Find where the given text appears and provide that cell's center as [x, y] coordinate. 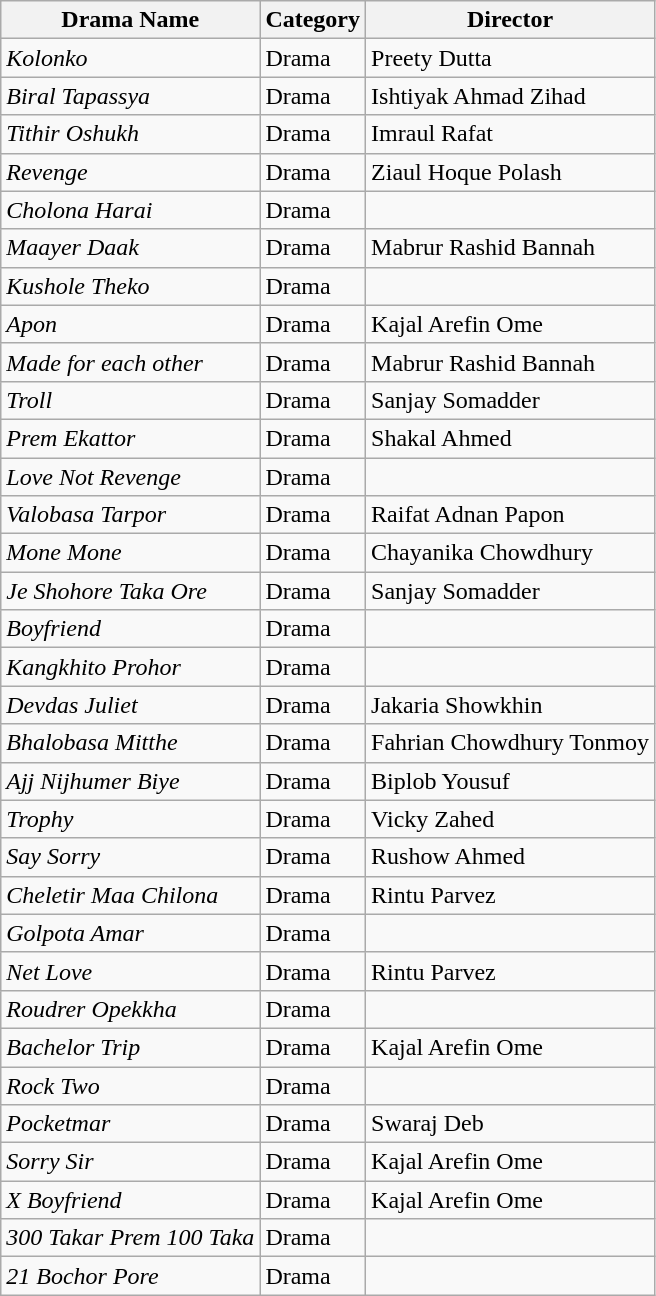
Preety Dutta [510, 58]
Vicky Zahed [510, 819]
Kolonko [130, 58]
Pocketmar [130, 1124]
Roudrer Opekkha [130, 1009]
Ishtiyak Ahmad Zihad [510, 96]
Fahrian Chowdhury Tonmoy [510, 743]
Apon [130, 324]
Troll [130, 400]
Cholona Harai [130, 210]
300 Takar Prem 100 Taka [130, 1238]
Imraul Rafat [510, 134]
Net Love [130, 971]
Say Sorry [130, 857]
Rushow Ahmed [510, 857]
Devdas Juliet [130, 705]
Made for each other [130, 362]
Prem Ekattor [130, 438]
Valobasa Tarpor [130, 515]
Boyfriend [130, 629]
Ziaul Hoque Polash [510, 172]
Chayanika Chowdhury [510, 553]
Love Not Revenge [130, 477]
Shakal Ahmed [510, 438]
Maayer Daak [130, 248]
Ajj Nijhumer Biye [130, 781]
Bachelor Trip [130, 1047]
Drama Name [130, 20]
Swaraj Deb [510, 1124]
Cheletir Maa Chilona [130, 895]
Tithir Oshukh [130, 134]
Rock Two [130, 1085]
Kushole Theko [130, 286]
Biplob Yousuf [510, 781]
Jakaria Showkhin [510, 705]
X Boyfriend [130, 1200]
Mone Mone [130, 553]
Biral Tapassya [130, 96]
Kangkhito Prohor [130, 667]
Sorry Sir [130, 1162]
Category [313, 20]
Trophy [130, 819]
Bhalobasa Mitthe [130, 743]
Golpota Amar [130, 933]
Revenge [130, 172]
Raifat Adnan Papon [510, 515]
21 Bochor Pore [130, 1276]
Je Shohore Taka Ore [130, 591]
Director [510, 20]
